Output the [x, y] coordinate of the center of the cell containing the given text.  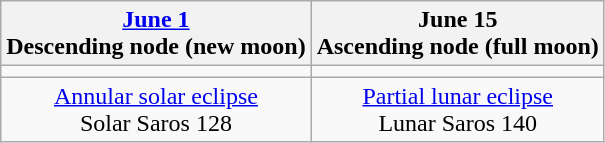
June 15Ascending node (full moon) [458, 34]
June 1Descending node (new moon) [156, 34]
Annular solar eclipseSolar Saros 128 [156, 110]
Partial lunar eclipseLunar Saros 140 [458, 110]
